From the cell containing the given text, extract its center point as (x, y) coordinate. 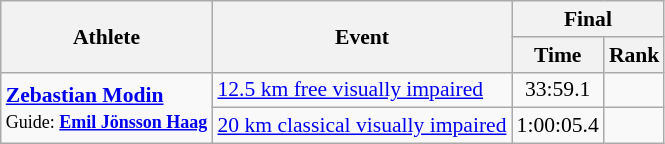
Zebastian ModinGuide: Emil Jönsson Haag (107, 108)
20 km classical visually impaired (362, 126)
33:59.1 (558, 90)
Time (558, 55)
Final (588, 19)
Athlete (107, 36)
Event (362, 36)
12.5 km free visually impaired (362, 90)
1:00:05.4 (558, 126)
Rank (634, 55)
